Return the (X, Y) coordinate for the center point of the cell that contains the specified text.  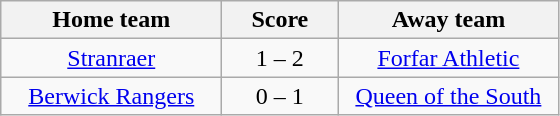
Home team (112, 20)
Stranraer (112, 58)
Forfar Athletic (448, 58)
1 – 2 (280, 58)
Berwick Rangers (112, 96)
0 – 1 (280, 96)
Score (280, 20)
Queen of the South (448, 96)
Away team (448, 20)
